Return the (x, y) coordinate for the center point of the cell that contains the specified text.  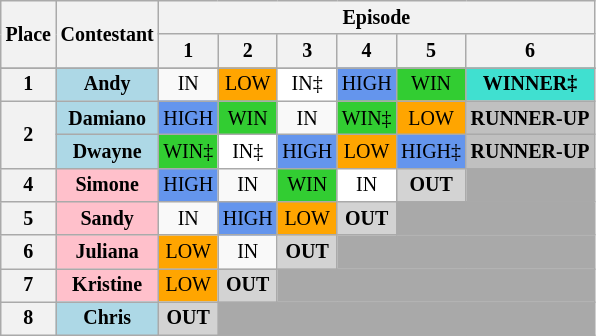
Contestant (108, 34)
8 (28, 318)
Chris (108, 318)
HIGH‡ (430, 152)
Place (28, 34)
Damiano (108, 118)
Dwayne (108, 152)
Kristine (108, 286)
WINNER‡ (530, 84)
Andy (108, 84)
Episode (377, 18)
Juliana (108, 252)
Sandy (108, 218)
3 (306, 52)
7 (28, 286)
Simone (108, 184)
